Output the (X, Y) coordinate of the center of the cell containing the given text.  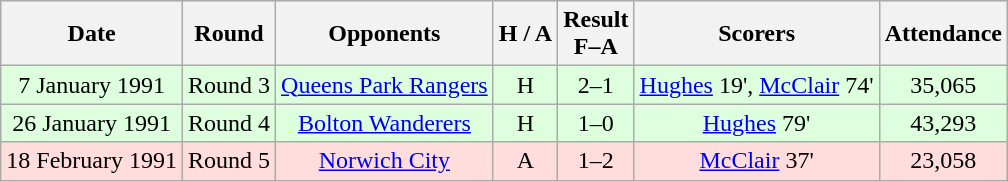
Date (92, 34)
2–1 (596, 85)
18 February 1991 (92, 161)
Round (228, 34)
Scorers (756, 34)
Round 5 (228, 161)
Norwich City (385, 161)
Attendance (943, 34)
26 January 1991 (92, 123)
23,058 (943, 161)
7 January 1991 (92, 85)
Round 3 (228, 85)
Hughes 19', McClair 74' (756, 85)
A (525, 161)
Round 4 (228, 123)
Opponents (385, 34)
Queens Park Rangers (385, 85)
43,293 (943, 123)
1–2 (596, 161)
H / A (525, 34)
ResultF–A (596, 34)
1–0 (596, 123)
Bolton Wanderers (385, 123)
McClair 37' (756, 161)
Hughes 79' (756, 123)
35,065 (943, 85)
